Return [X, Y] of the center of cell containing provided text 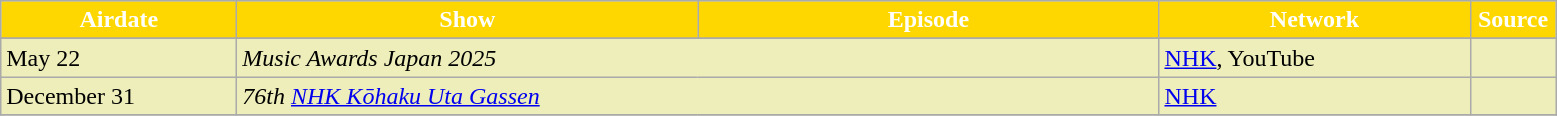
NHK, YouTube [1314, 58]
May 22 [119, 58]
Network [1314, 20]
December 31 [119, 96]
Show [468, 20]
Airdate [119, 20]
NHK [1314, 96]
Music Awards Japan 2025 [698, 58]
Episode [928, 20]
Source [1513, 20]
76th NHK Kōhaku Uta Gassen [698, 96]
